Capture the cell that displays the provided text and extract its (X, Y) central coordinate. 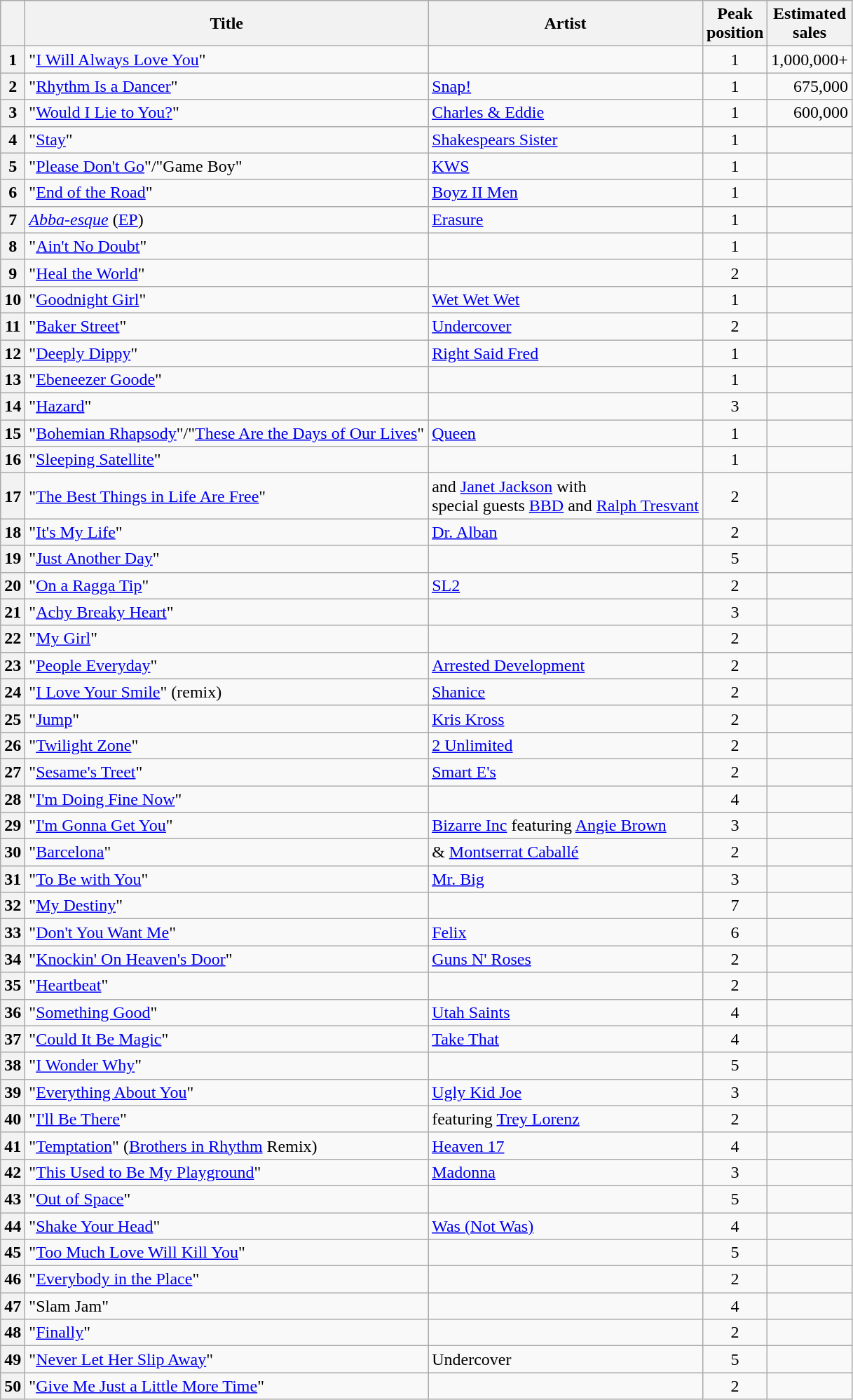
Mr. Big (566, 879)
36 (13, 1012)
Smart E's (566, 772)
"Twilight Zone" (227, 745)
"Sesame's Treet" (227, 772)
"My Destiny" (227, 906)
13 (13, 380)
14 (13, 407)
"I Wonder Why" (227, 1066)
"I'm Doing Fine Now" (227, 798)
"Knockin' On Heaven's Door" (227, 959)
"Deeply Dippy" (227, 353)
"Shake Your Head" (227, 1226)
30 (13, 852)
"Baker Street" (227, 326)
20 (13, 585)
Boyz II Men (566, 193)
featuring Trey Lorenz (566, 1119)
Abba-esque (EP) (227, 219)
Bizarre Inc featuring Angie Brown (566, 826)
Erasure (566, 219)
33 (13, 932)
"It's My Life" (227, 532)
Shakespears Sister (566, 140)
8 (13, 246)
19 (13, 559)
"To Be with You" (227, 879)
"The Best Things in Life Are Free" (227, 496)
Ugly Kid Joe (566, 1092)
SL2 (566, 585)
"Never Let Her Slip Away" (227, 1359)
28 (13, 798)
"Goodnight Girl" (227, 299)
38 (13, 1066)
"Hazard" (227, 407)
"I'll Be There" (227, 1119)
Right Said Fred (566, 353)
Wet Wet Wet (566, 299)
"Stay" (227, 140)
24 (13, 692)
"People Everyday" (227, 665)
11 (13, 326)
47 (13, 1306)
"Slam Jam" (227, 1306)
Arrested Development (566, 665)
"Everything About You" (227, 1092)
45 (13, 1253)
"Temptation" (Brothers in Rhythm Remix) (227, 1146)
"Sleeping Satellite" (227, 460)
Dr. Alban (566, 532)
31 (13, 879)
Title (227, 24)
"Just Another Day" (227, 559)
23 (13, 665)
KWS (566, 166)
"Rhythm Is a Dancer" (227, 86)
Madonna (566, 1172)
"I Will Always Love You" (227, 60)
"Something Good" (227, 1012)
Guns N' Roses (566, 959)
Peakposition (735, 24)
2 Unlimited (566, 745)
"I'm Gonna Get You" (227, 826)
Estimatedsales (810, 24)
43 (13, 1199)
12 (13, 353)
"Ebeneezer Goode" (227, 380)
16 (13, 460)
Artist (566, 24)
15 (13, 433)
& Montserrat Caballé (566, 852)
Take That (566, 1039)
"My Girl" (227, 639)
32 (13, 906)
40 (13, 1119)
26 (13, 745)
48 (13, 1333)
Heaven 17 (566, 1146)
"End of the Road" (227, 193)
49 (13, 1359)
42 (13, 1172)
"Give Me Just a Little More Time" (227, 1386)
675,000 (810, 86)
Was (Not Was) (566, 1226)
"Bohemian Rhapsody"/"These Are the Days of Our Lives" (227, 433)
37 (13, 1039)
Charles & Eddie (566, 113)
50 (13, 1386)
"Could It Be Magic" (227, 1039)
"Heal the World" (227, 273)
"Heartbeat" (227, 986)
"Ain't No Doubt" (227, 246)
41 (13, 1146)
"Finally" (227, 1333)
"Too Much Love Will Kill You" (227, 1253)
"I Love Your Smile" (remix) (227, 692)
"Out of Space" (227, 1199)
"This Used to Be My Playground" (227, 1172)
27 (13, 772)
44 (13, 1226)
Kris Kross (566, 719)
"Achy Breaky Heart" (227, 612)
Queen (566, 433)
"Everybody in the Place" (227, 1279)
18 (13, 532)
10 (13, 299)
Shanice (566, 692)
35 (13, 986)
"Don't You Want Me" (227, 932)
"Barcelona" (227, 852)
25 (13, 719)
"Please Don't Go"/"Game Boy" (227, 166)
Utah Saints (566, 1012)
17 (13, 496)
1,000,000+ (810, 60)
Felix (566, 932)
46 (13, 1279)
9 (13, 273)
and Janet Jackson withspecial guests BBD and Ralph Tresvant (566, 496)
29 (13, 826)
600,000 (810, 113)
"Jump" (227, 719)
39 (13, 1092)
Snap! (566, 86)
34 (13, 959)
21 (13, 612)
"Would I Lie to You?" (227, 113)
"On a Ragga Tip" (227, 585)
22 (13, 639)
